Search for the cell housing the specified text and yield its (x, y) center coordinate. 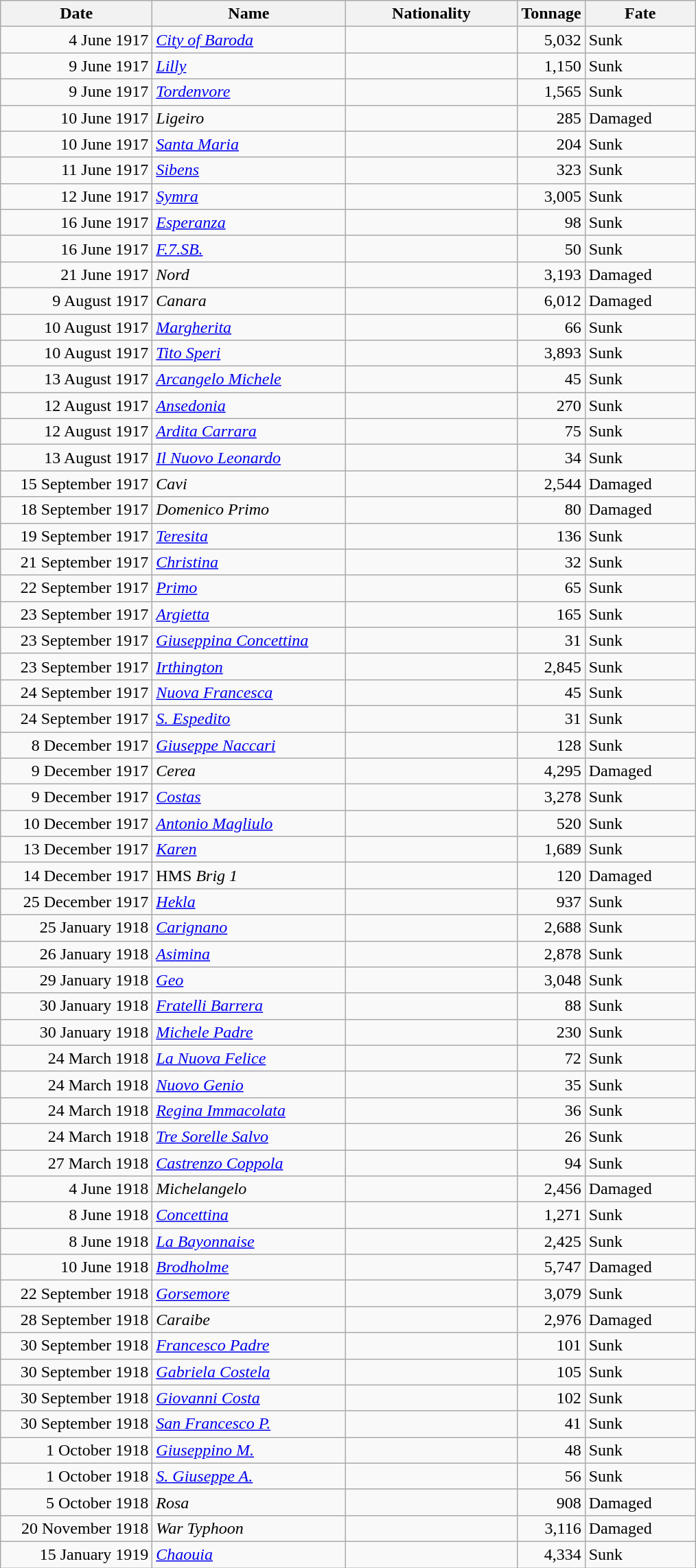
4 June 1917 (77, 40)
94 (551, 1163)
56 (551, 1476)
Geo (248, 980)
Cavi (248, 484)
Tito Speri (248, 353)
72 (551, 1058)
34 (551, 458)
323 (551, 170)
Lilly (248, 66)
1,565 (551, 92)
3,278 (551, 797)
Ansedonia (248, 406)
Fate (640, 14)
88 (551, 1006)
Antonio Magliulo (248, 823)
21 June 1917 (77, 274)
4 June 1918 (77, 1189)
2,688 (551, 928)
230 (551, 1032)
908 (551, 1502)
Costas (248, 797)
Symra (248, 196)
35 (551, 1084)
3,048 (551, 980)
Ligeiro (248, 118)
18 September 1917 (77, 510)
Tordenvore (248, 92)
10 December 1917 (77, 823)
36 (551, 1110)
25 December 1917 (77, 902)
50 (551, 248)
3,116 (551, 1528)
Asimina (248, 954)
66 (551, 327)
2,544 (551, 484)
520 (551, 823)
3,893 (551, 353)
9 August 1917 (77, 301)
Il Nuovo Leonardo (248, 458)
Michelangelo (248, 1189)
3,193 (551, 274)
6,012 (551, 301)
1,689 (551, 850)
Giuseppino M. (248, 1450)
Sibens (248, 170)
136 (551, 536)
Michele Padre (248, 1032)
5 October 1918 (77, 1502)
Nord (248, 274)
21 September 1917 (77, 562)
S. Espedito (248, 718)
San Francesco P. (248, 1424)
41 (551, 1424)
Primo (248, 588)
22 September 1917 (77, 588)
Fratelli Barrera (248, 1006)
5,747 (551, 1267)
12 June 1917 (77, 196)
Esperanza (248, 222)
Arcangelo Michele (248, 379)
80 (551, 510)
Hekla (248, 902)
5,032 (551, 40)
Francesco Padre (248, 1346)
Nuova Francesca (248, 692)
22 September 1918 (77, 1294)
1,271 (551, 1215)
Argietta (248, 614)
4,295 (551, 771)
3,005 (551, 196)
937 (551, 902)
3,079 (551, 1294)
2,845 (551, 666)
48 (551, 1450)
1,150 (551, 66)
Tre Sorelle Salvo (248, 1136)
La Nuova Felice (248, 1058)
105 (551, 1372)
Gorsemore (248, 1294)
10 June 1918 (77, 1267)
13 December 1917 (77, 850)
75 (551, 432)
2,976 (551, 1320)
Brodholme (248, 1267)
Margherita (248, 327)
102 (551, 1398)
City of Baroda (248, 40)
Name (248, 14)
26 (551, 1136)
28 September 1918 (77, 1320)
128 (551, 745)
120 (551, 876)
Santa Maria (248, 144)
Chaouia (248, 1554)
War Typhoon (248, 1528)
Teresita (248, 536)
Date (77, 14)
29 January 1918 (77, 980)
8 December 1917 (77, 745)
Tonnage (551, 14)
Irthington (248, 666)
2,425 (551, 1241)
14 December 1917 (77, 876)
270 (551, 406)
65 (551, 588)
15 January 1919 (77, 1554)
Rosa (248, 1502)
Canara (248, 301)
Nuovo Genio (248, 1084)
Regina Immacolata (248, 1110)
S. Giuseppe A. (248, 1476)
11 June 1917 (77, 170)
204 (551, 144)
Karen (248, 850)
285 (551, 118)
Carignano (248, 928)
26 January 1918 (77, 954)
2,456 (551, 1189)
Concettina (248, 1215)
19 September 1917 (77, 536)
15 September 1917 (77, 484)
Giovanni Costa (248, 1398)
Castrenzo Coppola (248, 1163)
F.7.SB. (248, 248)
Giuseppe Naccari (248, 745)
32 (551, 562)
2,878 (551, 954)
27 March 1918 (77, 1163)
20 November 1918 (77, 1528)
25 January 1918 (77, 928)
Nationality (431, 14)
Cerea (248, 771)
Christina (248, 562)
Domenico Primo (248, 510)
101 (551, 1346)
165 (551, 614)
4,334 (551, 1554)
Gabriela Costela (248, 1372)
98 (551, 222)
La Bayonnaise (248, 1241)
Caraibe (248, 1320)
HMS Brig 1 (248, 876)
Ardita Carrara (248, 432)
Giuseppina Concettina (248, 640)
